Determine the [x, y] coordinate at the center of the cell enclosing the given text.  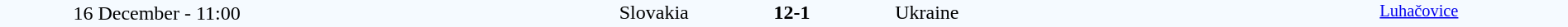
12-1 [791, 12]
16 December - 11:00 [157, 13]
Slovakia [501, 12]
Luhačovice [1419, 13]
Ukraine [1082, 12]
